Capture the cell that displays the provided text and extract its (x, y) central coordinate. 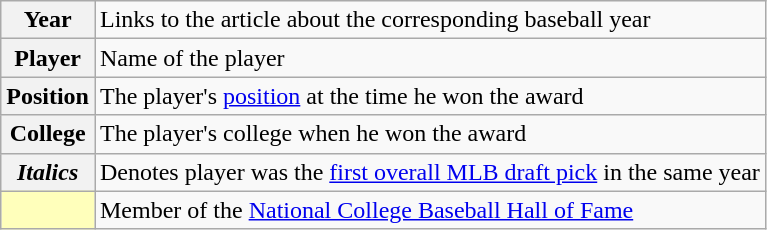
Links to the article about the corresponding baseball year (430, 20)
Name of the player (430, 58)
Member of the National College Baseball Hall of Fame (430, 210)
Year (48, 20)
Player (48, 58)
The player's college when he won the award (430, 134)
The player's position at the time he won the award (430, 96)
Italics (48, 172)
Denotes player was the first overall MLB draft pick in the same year (430, 172)
Position (48, 96)
College (48, 134)
